Return the [X, Y] coordinate for the center point of the cell that contains the specified text.  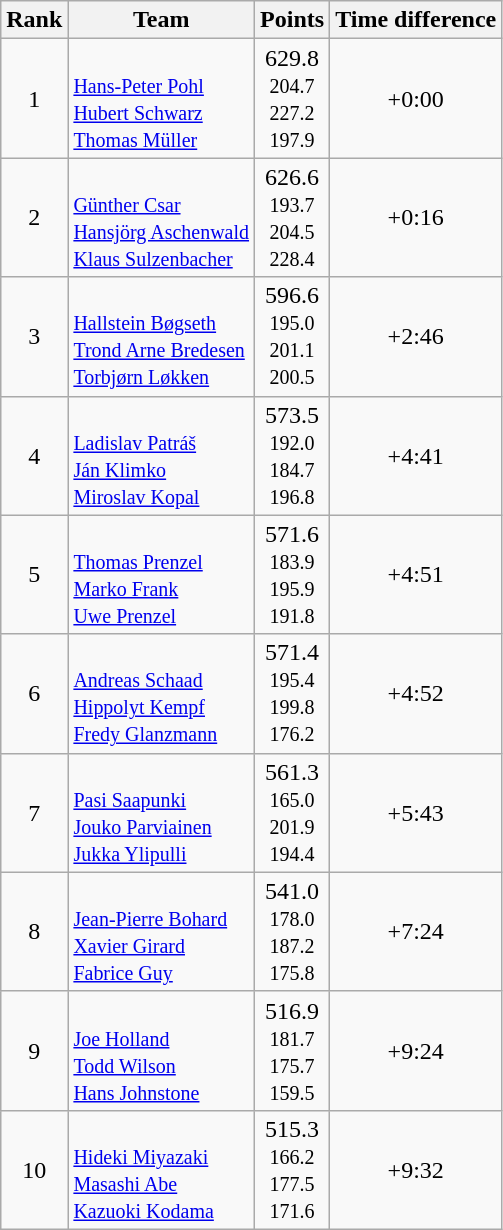
573.5 192.0 184.7 196.8 [292, 456]
Thomas Prenzel Marko Frank Uwe Prenzel [162, 574]
Hideki Miyazaki Masashi Abe Kazuoki Kodama [162, 1170]
4 [34, 456]
6 [34, 694]
10 [34, 1170]
1 [34, 98]
516.9 181.7 175.7 159.5 [292, 1050]
Time difference [416, 20]
Hallstein Bøgseth Trond Arne Bredesen Torbjørn Løkken [162, 336]
571.6 183.9 195.9 191.8 [292, 574]
+4:51 [416, 574]
561.3 165.0 201.9 194.4 [292, 812]
+9:24 [416, 1050]
Rank [34, 20]
Points [292, 20]
515.3 166.2 177.5 171.6 [292, 1170]
Günther Csar Hansjörg Aschenwald Klaus Sulzenbacher [162, 218]
Joe Holland Todd Wilson Hans Johnstone [162, 1050]
571.4 195.4 199.8 176.2 [292, 694]
Team [162, 20]
+7:24 [416, 932]
Ladislav Patráš Ján Klimko Miroslav Kopal [162, 456]
2 [34, 218]
8 [34, 932]
+4:41 [416, 456]
+2:46 [416, 336]
Jean-Pierre Bohard Xavier Girard Fabrice Guy [162, 932]
629.8 204.7 227.2 197.9 [292, 98]
7 [34, 812]
5 [34, 574]
+4:52 [416, 694]
Andreas Schaad Hippolyt Kempf Fredy Glanzmann [162, 694]
Pasi Saapunki Jouko Parviainen Jukka Ylipulli [162, 812]
+9:32 [416, 1170]
626.6 193.7 204.5 228.4 [292, 218]
3 [34, 336]
Hans-Peter Pohl Hubert Schwarz Thomas Müller [162, 98]
+0:00 [416, 98]
+5:43 [416, 812]
541.0 178.0 187.2 175.8 [292, 932]
596.6 195.0 201.1 200.5 [292, 336]
+0:16 [416, 218]
9 [34, 1050]
